Scan for the cell matching the given text and deliver its [x, y] coordinate at center. 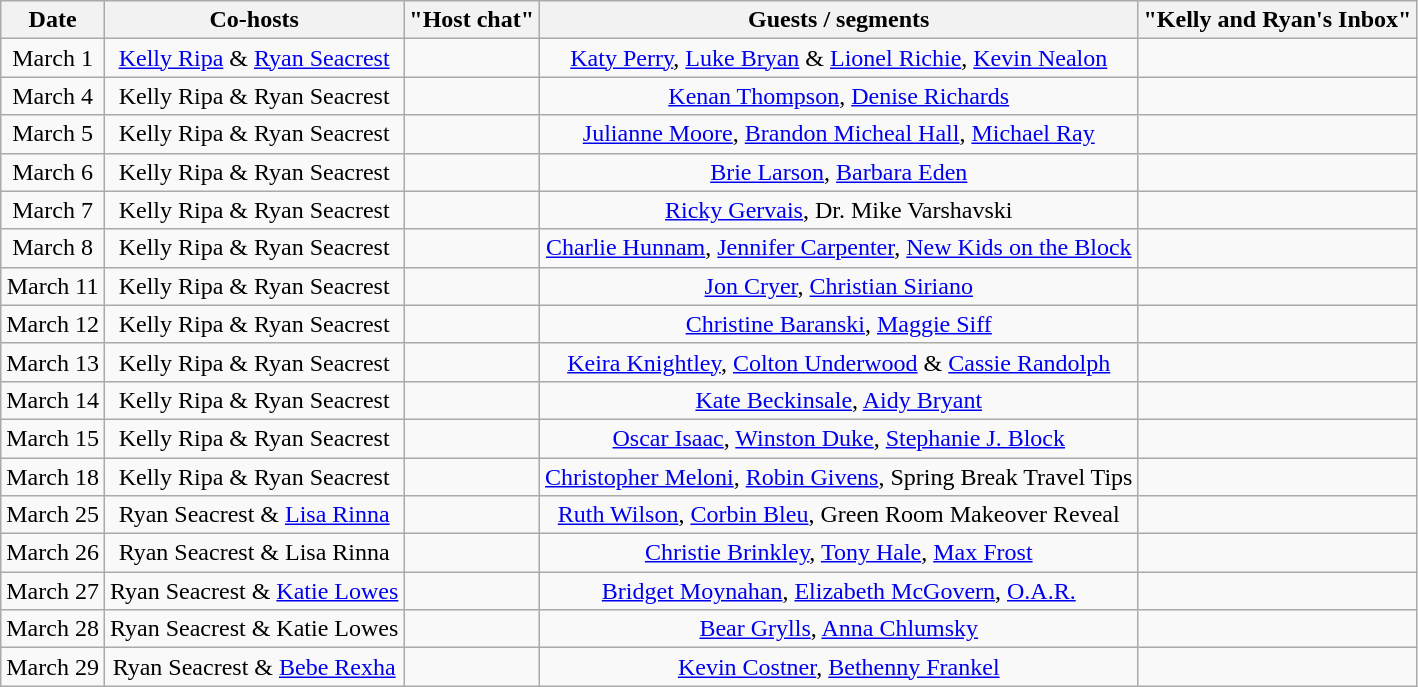
Bear Grylls, Anna Chlumsky [839, 629]
March 13 [53, 362]
Charlie Hunnam, Jennifer Carpenter, New Kids on the Block [839, 248]
Christine Baranski, Maggie Siff [839, 324]
March 8 [53, 248]
March 1 [53, 58]
Ricky Gervais, Dr. Mike Varshavski [839, 210]
Co-hosts [254, 20]
March 7 [53, 210]
Kate Beckinsale, Aidy Bryant [839, 400]
Bridget Moynahan, Elizabeth McGovern, O.A.R. [839, 591]
"Kelly and Ryan's Inbox" [1278, 20]
March 4 [53, 96]
March 25 [53, 515]
March 12 [53, 324]
Kenan Thompson, Denise Richards [839, 96]
Kevin Costner, Bethenny Frankel [839, 667]
Jon Cryer, Christian Siriano [839, 286]
Christopher Meloni, Robin Givens, Spring Break Travel Tips [839, 477]
Oscar Isaac, Winston Duke, Stephanie J. Block [839, 438]
Julianne Moore, Brandon Micheal Hall, Michael Ray [839, 134]
March 11 [53, 286]
Guests / segments [839, 20]
March 27 [53, 591]
March 29 [53, 667]
Ryan Seacrest & Bebe Rexha [254, 667]
March 14 [53, 400]
March 6 [53, 172]
"Host chat" [472, 20]
March 15 [53, 438]
Brie Larson, Barbara Eden [839, 172]
Date [53, 20]
Katy Perry, Luke Bryan & Lionel Richie, Kevin Nealon [839, 58]
March 28 [53, 629]
March 18 [53, 477]
March 5 [53, 134]
March 26 [53, 553]
Christie Brinkley, Tony Hale, Max Frost [839, 553]
Ruth Wilson, Corbin Bleu, Green Room Makeover Reveal [839, 515]
Keira Knightley, Colton Underwood & Cassie Randolph [839, 362]
